Pinpoint the cell where the given text exists, returning its [X, Y] midpoint coordinate. 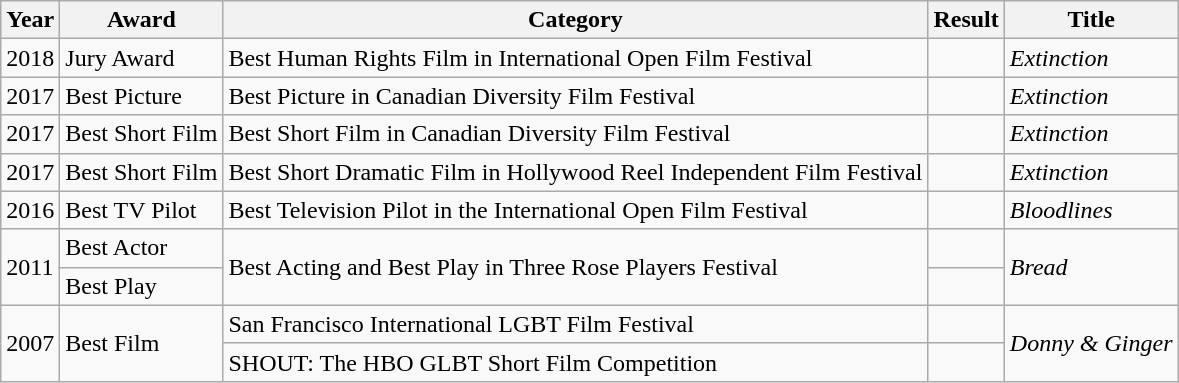
Award [142, 20]
Best Picture in Canadian Diversity Film Festival [576, 96]
Best Short Dramatic Film in Hollywood Reel Independent Film Festival [576, 172]
Best Actor [142, 248]
Donny & Ginger [1091, 343]
Year [30, 20]
Category [576, 20]
Best Human Rights Film in International Open Film Festival [576, 58]
Best Play [142, 286]
2016 [30, 210]
Bread [1091, 267]
Best Acting and Best Play in Three Rose Players Festival [576, 267]
Best Film [142, 343]
Best Picture [142, 96]
2011 [30, 267]
Best TV Pilot [142, 210]
2018 [30, 58]
San Francisco International LGBT Film Festival [576, 324]
Bloodlines [1091, 210]
Result [966, 20]
Best Short Film in Canadian Diversity Film Festival [576, 134]
Jury Award [142, 58]
SHOUT: The HBO GLBT Short Film Competition [576, 362]
Best Television Pilot in the International Open Film Festival [576, 210]
Title [1091, 20]
2007 [30, 343]
